Search for the cell housing the specified text and yield its (x, y) center coordinate. 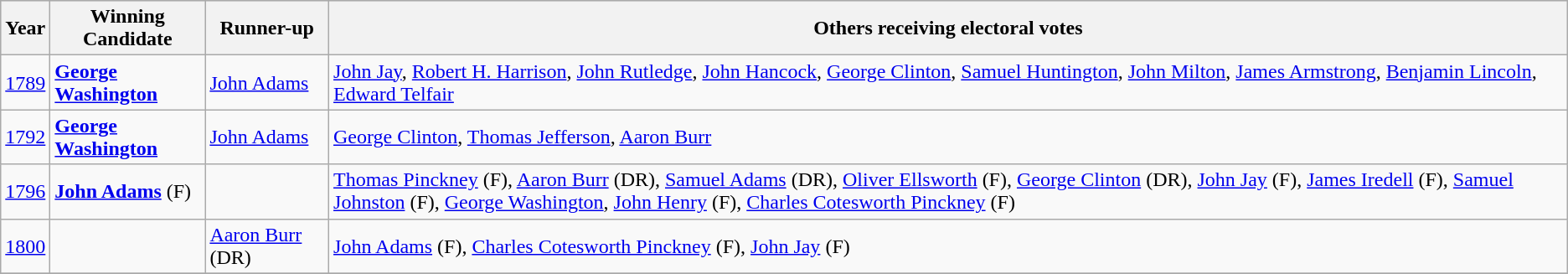
Aaron Burr (DR) (267, 246)
1789 (25, 82)
Winning Candidate (127, 28)
John Adams (F), Charles Cotesworth Pinckney (F), John Jay (F) (948, 246)
Runner-up (267, 28)
1796 (25, 191)
George Clinton, Thomas Jefferson, Aaron Burr (948, 137)
Others receiving electoral votes (948, 28)
John Adams (F) (127, 191)
1800 (25, 246)
Year (25, 28)
1792 (25, 137)
